Extract the (x, y) coordinate from the center of the cell holding the provided text.  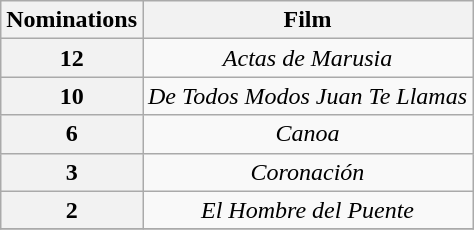
10 (72, 96)
Film (307, 20)
6 (72, 134)
El Hombre del Puente (307, 210)
3 (72, 172)
2 (72, 210)
De Todos Modos Juan Te Llamas (307, 96)
Canoa (307, 134)
Coronación (307, 172)
12 (72, 58)
Nominations (72, 20)
Actas de Marusia (307, 58)
